Provide the [x, y] coordinate of the cell's center where the given text is located.  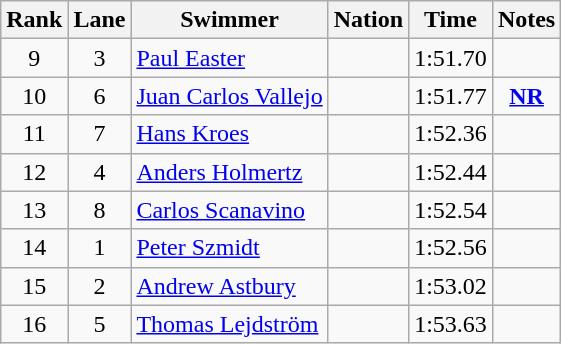
13 [34, 210]
Peter Szmidt [230, 248]
9 [34, 58]
1:52.54 [451, 210]
7 [100, 134]
Hans Kroes [230, 134]
1:51.70 [451, 58]
Lane [100, 20]
6 [100, 96]
1:52.44 [451, 172]
1 [100, 248]
Thomas Lejdström [230, 324]
NR [526, 96]
12 [34, 172]
1:53.63 [451, 324]
1:53.02 [451, 286]
Juan Carlos Vallejo [230, 96]
Andrew Astbury [230, 286]
11 [34, 134]
Paul Easter [230, 58]
4 [100, 172]
16 [34, 324]
15 [34, 286]
1:51.77 [451, 96]
1:52.56 [451, 248]
Rank [34, 20]
Nation [368, 20]
3 [100, 58]
14 [34, 248]
5 [100, 324]
8 [100, 210]
2 [100, 286]
Swimmer [230, 20]
Carlos Scanavino [230, 210]
1:52.36 [451, 134]
Notes [526, 20]
10 [34, 96]
Anders Holmertz [230, 172]
Time [451, 20]
